Output the [X, Y] coordinate of the center of the cell containing the given text.  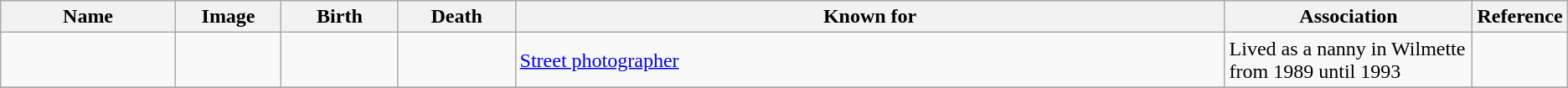
Street photographer [869, 60]
Birth [340, 17]
Known for [869, 17]
Lived as a nanny in Wilmette from 1989 until 1993 [1349, 60]
Association [1349, 17]
Reference [1519, 17]
Name [89, 17]
Image [228, 17]
Death [456, 17]
